Locate the cell with the specified text and output its [X, Y] center coordinate. 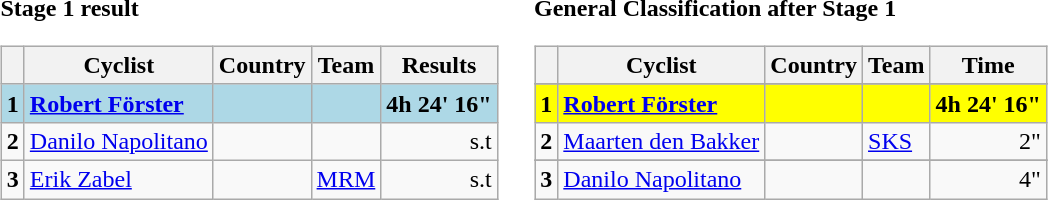
2" [988, 141]
Time [988, 65]
SKS [897, 141]
Erik Zabel [118, 179]
4" [988, 179]
Results [439, 65]
MRM [346, 179]
Maarten den Bakker [662, 141]
